Return the (X, Y) coordinate for the center point of the cell that contains the specified text.  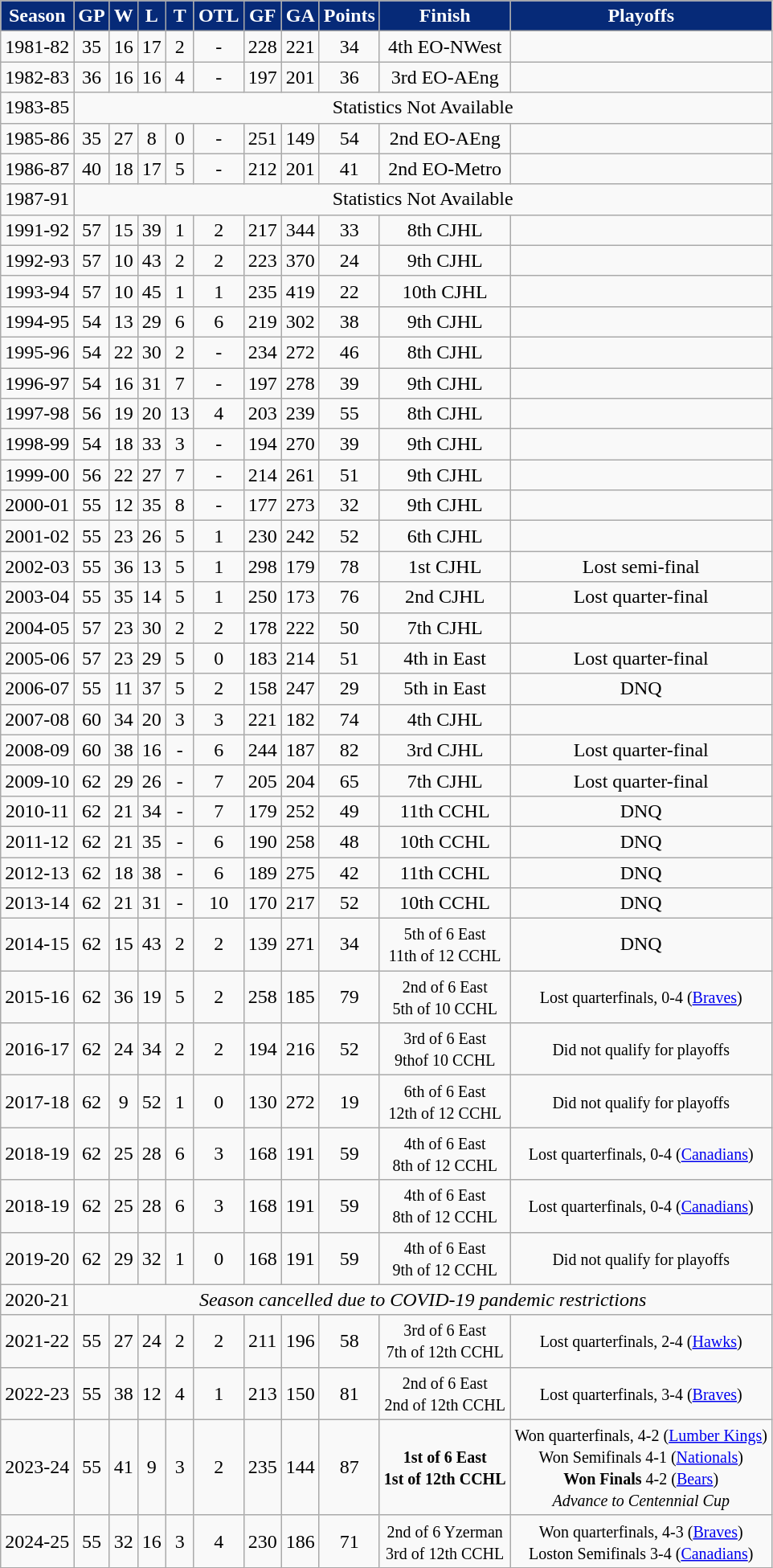
1st of 6 East1st of 12th CCHL (445, 1468)
370 (301, 260)
130 (262, 1101)
14 (151, 597)
270 (301, 444)
2021-22 (37, 1341)
2019-20 (37, 1259)
42 (349, 872)
261 (301, 475)
Playoffs (641, 16)
251 (262, 138)
87 (349, 1468)
2nd CJHL (445, 597)
186 (301, 1541)
79 (349, 997)
Points (349, 16)
78 (349, 567)
271 (301, 945)
Season (37, 16)
37 (151, 689)
182 (301, 719)
58 (349, 1341)
170 (262, 903)
2000-01 (37, 506)
247 (301, 689)
40 (92, 169)
2nd EO-AEng (445, 138)
Lost quarterfinals, 3-4 (Braves) (641, 1394)
65 (349, 780)
71 (349, 1541)
4th in East (445, 658)
344 (301, 230)
GA (301, 16)
244 (262, 750)
3rd EO-AEng (445, 77)
2002-03 (37, 567)
2007-08 (37, 719)
1991-92 (37, 230)
275 (301, 872)
2015-16 (37, 997)
2nd of 6 Yzerman3rd of 12th CCHL (445, 1541)
212 (262, 169)
2006-07 (37, 689)
1987-91 (37, 199)
46 (349, 352)
213 (262, 1394)
144 (301, 1468)
6th of 6 East12th of 12 CCHL (445, 1101)
6th CJHL (445, 536)
211 (262, 1341)
239 (301, 414)
11 (124, 689)
1994-95 (37, 321)
1983-85 (37, 108)
222 (301, 628)
1996-97 (37, 383)
223 (262, 260)
82 (349, 750)
2011-12 (37, 841)
Season cancelled due to COVID-19 pandemic restrictions (423, 1300)
3rd CJHL (445, 750)
Lost quarterfinals, 2-4 (Hawks) (641, 1341)
4th CJHL (445, 719)
189 (262, 872)
2013-14 (37, 903)
Lost quarterfinals, 0-4 (Braves) (641, 997)
219 (262, 321)
185 (301, 997)
1986-87 (37, 169)
234 (262, 352)
4th of 6 East9th of 12 CCHL (445, 1259)
81 (349, 1394)
178 (262, 628)
252 (301, 811)
2024-25 (37, 1541)
2022-23 (37, 1394)
150 (301, 1394)
10th CJHL (445, 291)
2001-02 (37, 536)
216 (301, 1050)
T (180, 16)
GP (92, 16)
273 (301, 506)
278 (301, 383)
74 (349, 719)
50 (349, 628)
3rd of 6 East7th of 12th CCHL (445, 1341)
419 (301, 291)
5th of 6 East11th of 12 CCHL (445, 945)
4th EO-NWest (445, 47)
2005-06 (37, 658)
158 (262, 689)
1985-86 (37, 138)
W (124, 16)
49 (349, 811)
Won quarterfinals, 4-2 (Lumber Kings)Won Semifinals 4-1 (Nationals)Won Finals 4-2 (Bears)Advance to Centennial Cup (641, 1468)
2009-10 (37, 780)
Finish (445, 16)
1997-98 (37, 414)
L (151, 16)
1st CJHL (445, 567)
2nd EO-Metro (445, 169)
204 (301, 780)
196 (301, 1341)
Lost semi-final (641, 567)
203 (262, 414)
149 (301, 138)
2nd of 6 East5th of 10 CCHL (445, 997)
2003-04 (37, 597)
298 (262, 567)
173 (301, 597)
2010-11 (37, 811)
1993-94 (37, 291)
242 (301, 536)
45 (151, 291)
2008-09 (37, 750)
187 (301, 750)
2014-15 (37, 945)
177 (262, 506)
48 (349, 841)
2012-13 (37, 872)
205 (262, 780)
76 (349, 597)
302 (301, 321)
2016-17 (37, 1050)
Won quarterfinals, 4-3 (Braves)Loston Semifinals 3-4 (Canadians) (641, 1541)
250 (262, 597)
1981-82 (37, 47)
5th in East (445, 689)
1992-93 (37, 260)
OTL (219, 16)
228 (262, 47)
183 (262, 658)
1999-00 (37, 475)
190 (262, 841)
GF (262, 16)
2017-18 (37, 1101)
1998-99 (37, 444)
2023-24 (37, 1468)
1995-96 (37, 352)
3rd of 6 East9thof 10 CCHL (445, 1050)
2004-05 (37, 628)
2020-21 (37, 1300)
2nd of 6 East2nd of 12th CCHL (445, 1394)
139 (262, 945)
1982-83 (37, 77)
